For the text-containing cell, return its midpoint in [x, y] coordinate format. 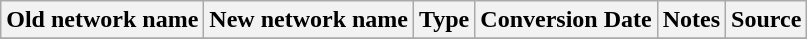
New network name [309, 20]
Notes [691, 20]
Conversion Date [566, 20]
Old network name [102, 20]
Source [766, 20]
Type [444, 20]
